Locate the cell with the specified text and output its (x, y) center coordinate. 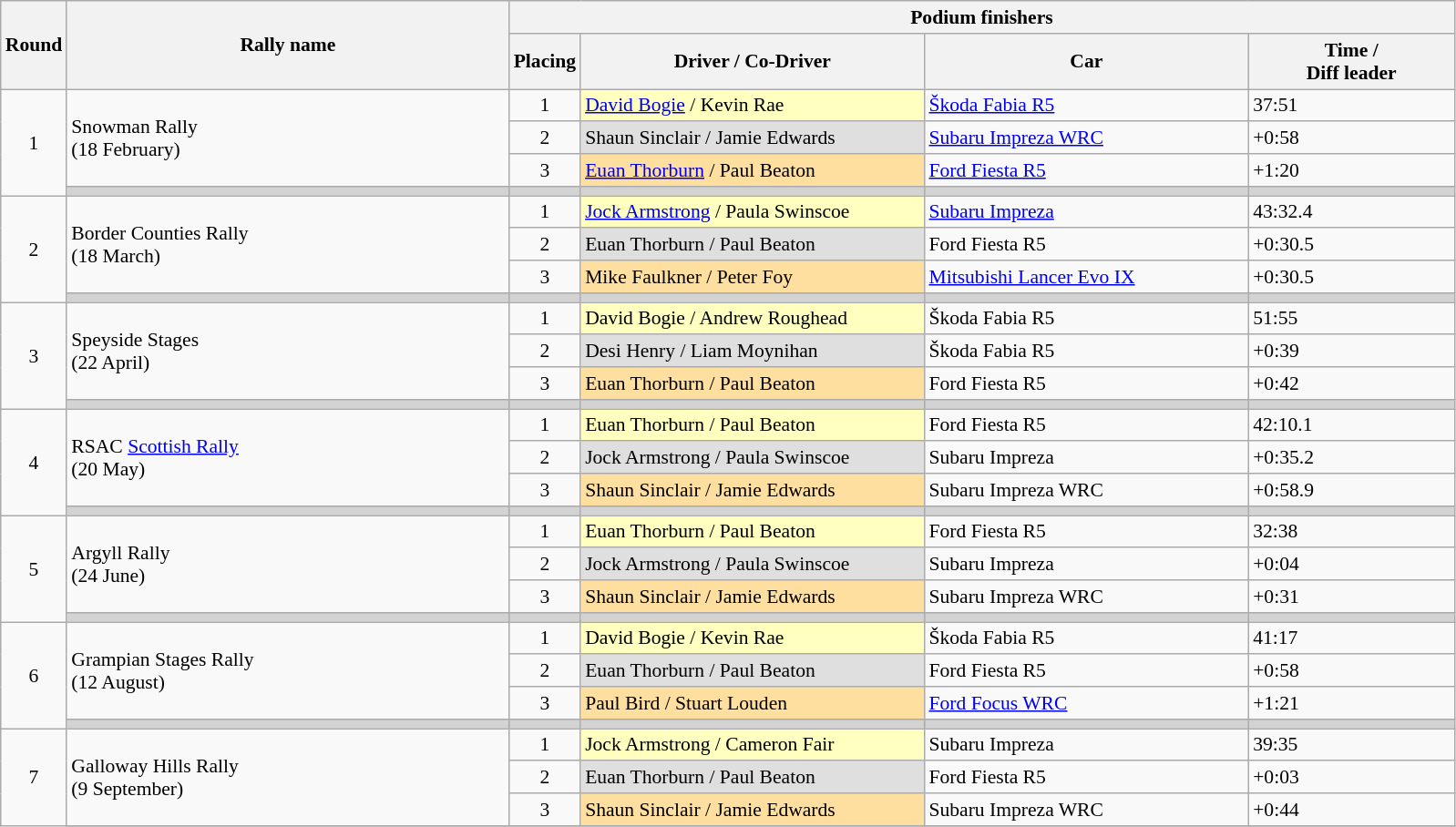
Podium finishers (982, 17)
51:55 (1351, 319)
Desi Henry / Liam Moynihan (753, 352)
32:38 (1351, 532)
Speyside Stages (22 April) (288, 352)
+0:58.9 (1351, 490)
Snowman Rally(18 February) (288, 138)
+0:39 (1351, 352)
Mitsubishi Lancer Evo IX (1086, 277)
Jock Armstrong / Cameron Fair (753, 745)
+0:04 (1351, 565)
Round (35, 46)
7 (35, 778)
+0:42 (1351, 383)
+1:21 (1351, 703)
Placing (545, 62)
Grampian Stages Rally (12 August) (288, 670)
+0:35.2 (1351, 458)
RSAC Scottish Rally(20 May) (288, 457)
+0:31 (1351, 597)
43:32.4 (1351, 212)
Argyll Rally (24 June) (288, 565)
Mike Faulkner / Peter Foy (753, 277)
5 (35, 568)
6 (35, 676)
41:17 (1351, 638)
David Bogie / Andrew Roughead (753, 319)
Ford Focus WRC (1086, 703)
+0:03 (1351, 778)
Rally name (288, 46)
Driver / Co-Driver (753, 62)
39:35 (1351, 745)
Paul Bird / Stuart Louden (753, 703)
+1:20 (1351, 170)
37:51 (1351, 106)
Time /Diff leader (1351, 62)
+0:44 (1351, 810)
Galloway Hills Rally(9 September) (288, 778)
4 (35, 463)
42:10.1 (1351, 425)
Border Counties Rally (18 March) (288, 244)
Car (1086, 62)
